Find where the given text appears and provide that cell's center as [x, y] coordinate. 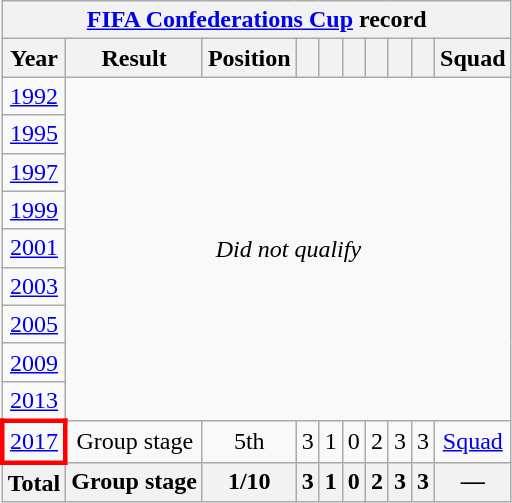
Year [34, 58]
1999 [34, 210]
2005 [34, 324]
1997 [34, 172]
Result [134, 58]
Total [34, 482]
2013 [34, 401]
1992 [34, 96]
Position [249, 58]
2001 [34, 248]
Did not qualify [288, 249]
5th [249, 442]
1/10 [249, 482]
— [473, 482]
2003 [34, 286]
FIFA Confederations Cup record [256, 20]
2009 [34, 362]
1995 [34, 134]
2017 [34, 442]
